Return the [X, Y] coordinate for the center point of the cell that contains the specified text.  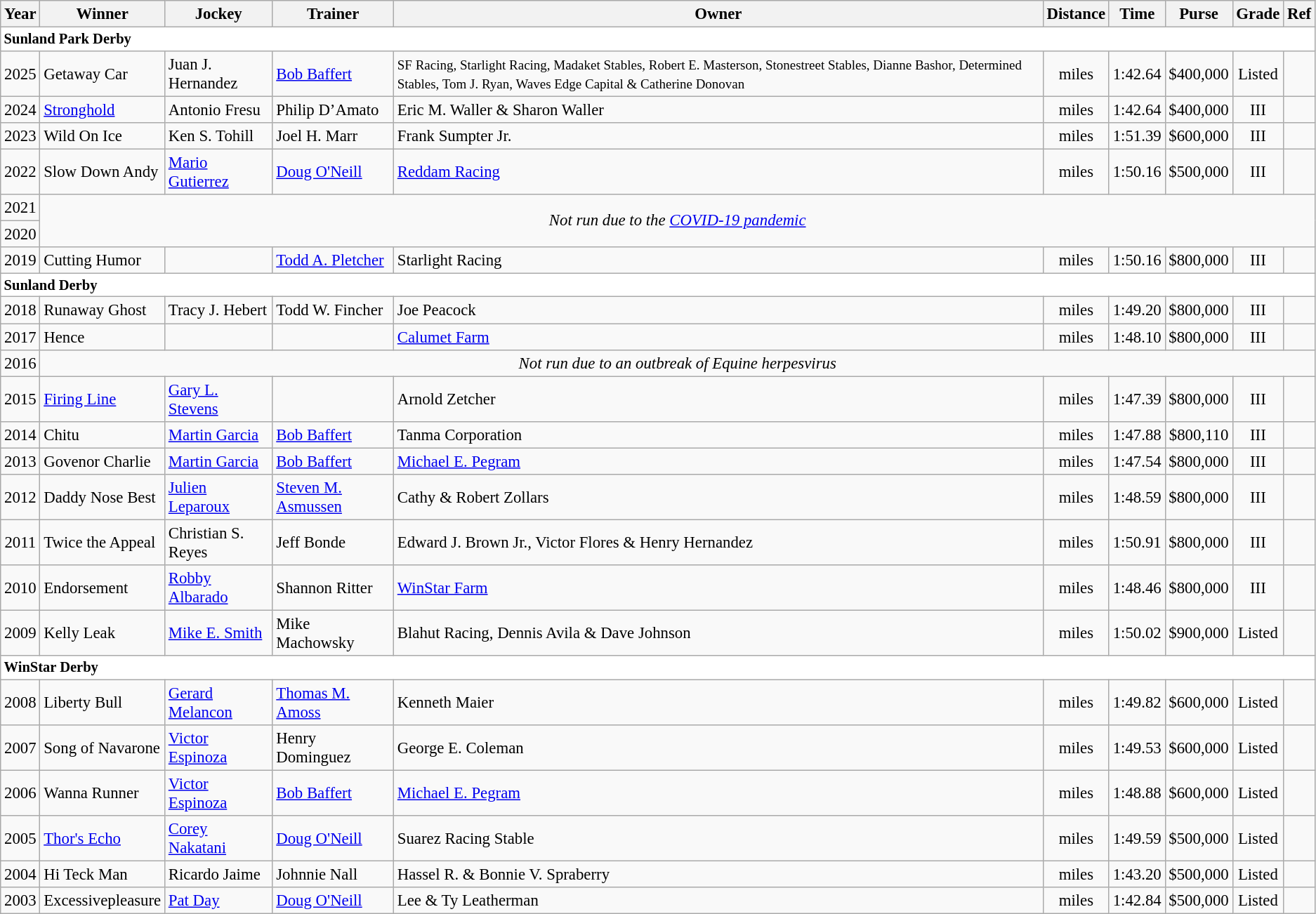
Suarez Racing Stable [718, 838]
Thomas M. Amoss [333, 702]
2013 [20, 461]
WinStar Derby [658, 668]
Frank Sumpter Jr. [718, 135]
Calumet Farm [718, 337]
2007 [20, 747]
2015 [20, 399]
Slow Down Andy [103, 171]
Excessivepleasure [103, 901]
Purse [1199, 14]
Mario Gutierrez [218, 171]
Ref [1299, 14]
2023 [20, 135]
Hi Teck Man [103, 874]
2010 [20, 588]
Firing Line [103, 399]
2012 [20, 497]
1:49.59 [1137, 838]
Kelly Leak [103, 633]
Ricardo Jaime [218, 874]
Trainer [333, 14]
Daddy Nose Best [103, 497]
Twice the Appeal [103, 542]
Govenor Charlie [103, 461]
1:50.91 [1137, 542]
WinStar Farm [718, 588]
Todd A. Pletcher [333, 260]
Song of Navarone [103, 747]
Robby Albarado [218, 588]
2016 [20, 363]
$900,000 [1199, 633]
Cathy & Robert Zollars [718, 497]
Mike E. Smith [218, 633]
Lee & Ty Leatherman [718, 901]
2005 [20, 838]
1:47.54 [1137, 461]
2003 [20, 901]
Year [20, 14]
Starlight Racing [718, 260]
Kenneth Maier [718, 702]
1:49.53 [1137, 747]
George E. Coleman [718, 747]
Wild On Ice [103, 135]
Stronghold [103, 110]
2021 [20, 208]
Sunland Derby [658, 285]
Todd W. Fincher [333, 310]
Runaway Ghost [103, 310]
1:48.59 [1137, 497]
Liberty Bull [103, 702]
$800,110 [1199, 435]
Johnnie Nall [333, 874]
Owner [718, 14]
Winner [103, 14]
1:48.46 [1137, 588]
1:49.20 [1137, 310]
1:49.82 [1137, 702]
Tanma Corporation [718, 435]
2008 [20, 702]
2020 [20, 234]
Not run due to an outbreak of Equine herpesvirus [678, 363]
Grade [1258, 14]
Sunland Park Derby [658, 39]
Joe Peacock [718, 310]
2011 [20, 542]
Steven M. Asmussen [333, 497]
Joel H. Marr [333, 135]
Thor's Echo [103, 838]
2014 [20, 435]
Hence [103, 337]
1:51.39 [1137, 135]
1:47.88 [1137, 435]
Pat Day [218, 901]
Mike Machowsky [333, 633]
Ken S. Tohill [218, 135]
Antonio Fresu [218, 110]
2009 [20, 633]
Julien Leparoux [218, 497]
Juan J. Hernandez [218, 73]
Eric M. Waller & Sharon Waller [718, 110]
1:50.02 [1137, 633]
2017 [20, 337]
2024 [20, 110]
Philip D’Amato [333, 110]
Cutting Humor [103, 260]
Gary L. Stevens [218, 399]
1:42.84 [1137, 901]
Edward J. Brown Jr., Victor Flores & Henry Hernandez [718, 542]
Blahut Racing, Dennis Avila & Dave Johnson [718, 633]
Reddam Racing [718, 171]
Distance [1076, 14]
Corey Nakatani [218, 838]
Gerard Melancon [218, 702]
2018 [20, 310]
Tracy J. Hebert [218, 310]
Time [1137, 14]
Hassel R. & Bonnie V. Spraberry [718, 874]
2022 [20, 171]
1:43.20 [1137, 874]
1:48.10 [1137, 337]
Christian S. Reyes [218, 542]
2019 [20, 260]
Jockey [218, 14]
2006 [20, 793]
Arnold Zetcher [718, 399]
Wanna Runner [103, 793]
Endorsement [103, 588]
1:48.88 [1137, 793]
1:47.39 [1137, 399]
Henry Dominguez [333, 747]
Chitu [103, 435]
Shannon Ritter [333, 588]
Not run due to the COVID-19 pandemic [678, 220]
Getaway Car [103, 73]
Jeff Bonde [333, 542]
2004 [20, 874]
2025 [20, 73]
